Find where the given text appears and provide that cell's center as (X, Y) coordinate. 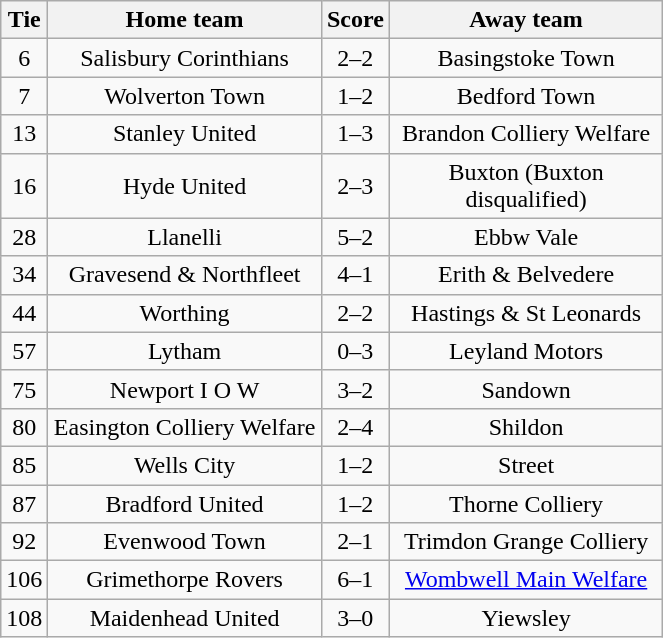
2–3 (355, 186)
Bedford Town (526, 96)
Tie (24, 20)
Basingstoke Town (526, 58)
1–3 (355, 134)
Erith & Belvedere (526, 275)
3–2 (355, 389)
80 (24, 427)
6–1 (355, 580)
Worthing (185, 313)
3–0 (355, 618)
0–3 (355, 351)
6 (24, 58)
Wombwell Main Welfare (526, 580)
Leyland Motors (526, 351)
Easington Colliery Welfare (185, 427)
Evenwood Town (185, 542)
5–2 (355, 237)
87 (24, 503)
Wolverton Town (185, 96)
85 (24, 465)
92 (24, 542)
Yiewsley (526, 618)
Shildon (526, 427)
Salisbury Corinthians (185, 58)
28 (24, 237)
Buxton (Buxton disqualified) (526, 186)
Sandown (526, 389)
16 (24, 186)
Stanley United (185, 134)
Brandon Colliery Welfare (526, 134)
7 (24, 96)
Thorne Colliery (526, 503)
Maidenhead United (185, 618)
Trimdon Grange Colliery (526, 542)
Score (355, 20)
Grimethorpe Rovers (185, 580)
4–1 (355, 275)
Home team (185, 20)
Lytham (185, 351)
Away team (526, 20)
Bradford United (185, 503)
34 (24, 275)
Street (526, 465)
Wells City (185, 465)
Llanelli (185, 237)
13 (24, 134)
Ebbw Vale (526, 237)
2–4 (355, 427)
106 (24, 580)
57 (24, 351)
Hastings & St Leonards (526, 313)
Hyde United (185, 186)
2–1 (355, 542)
75 (24, 389)
Gravesend & Northfleet (185, 275)
108 (24, 618)
44 (24, 313)
Newport I O W (185, 389)
